Determine the (X, Y) coordinate at the center of the cell enclosing the given text.  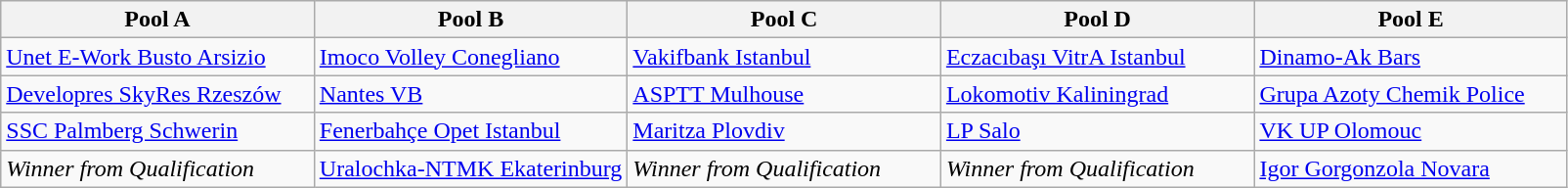
Developres SkyRes Rzeszów (158, 94)
Lokomotiv Kaliningrad (1097, 94)
Nantes VB (471, 94)
Unet E-Work Busto Arsizio (158, 57)
SSC Palmberg Schwerin (158, 131)
Vakifbank Istanbul (784, 57)
Pool B (471, 20)
Dinamo-Ak Bars (1412, 57)
Eczacıbaşı VitrA Istanbul (1097, 57)
Imoco Volley Conegliano (471, 57)
LP Salo (1097, 131)
Fenerbahçe Opet Istanbul (471, 131)
Igor Gorgonzola Novara (1412, 168)
Pool D (1097, 20)
ASPTT Mulhouse (784, 94)
VK UP Olomouc (1412, 131)
Pool C (784, 20)
Maritza Plovdiv (784, 131)
Pool A (158, 20)
Uralochka-NTMK Ekaterinburg (471, 168)
Pool E (1412, 20)
Grupa Azoty Chemik Police (1412, 94)
